Determine the (X, Y) coordinate at the center of the cell enclosing the given text.  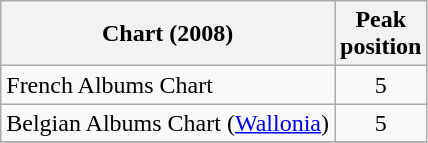
Peakposition (380, 34)
French Albums Chart (168, 85)
Chart (2008) (168, 34)
Belgian Albums Chart (Wallonia) (168, 123)
